Provide the (x, y) coordinate of the cell's center where the given text is located.  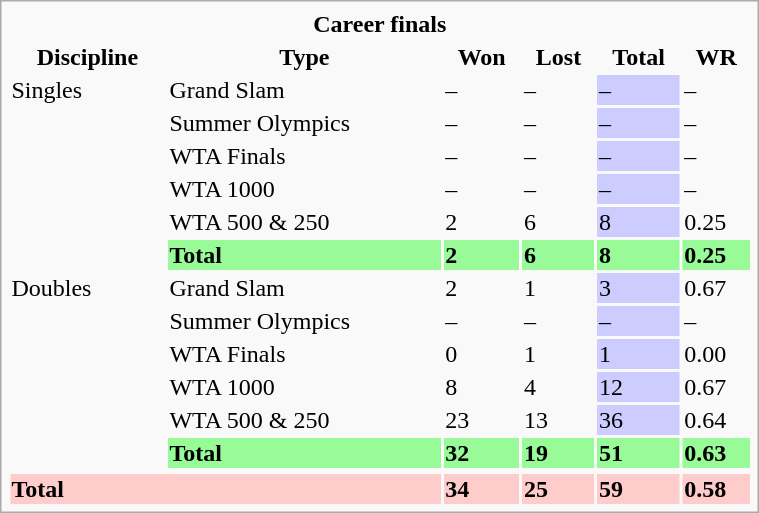
Type (304, 57)
51 (638, 453)
12 (638, 387)
Won (482, 57)
0.63 (716, 453)
25 (559, 489)
32 (482, 453)
Discipline (88, 57)
23 (482, 420)
Singles (88, 172)
34 (482, 489)
36 (638, 420)
Lost (559, 57)
0.00 (716, 354)
Career finals (380, 24)
0 (482, 354)
Doubles (88, 370)
3 (638, 288)
19 (559, 453)
4 (559, 387)
0.58 (716, 489)
0.64 (716, 420)
WR (716, 57)
59 (638, 489)
13 (559, 420)
